Extract the [X, Y] coordinate from the center of the cell holding the provided text.  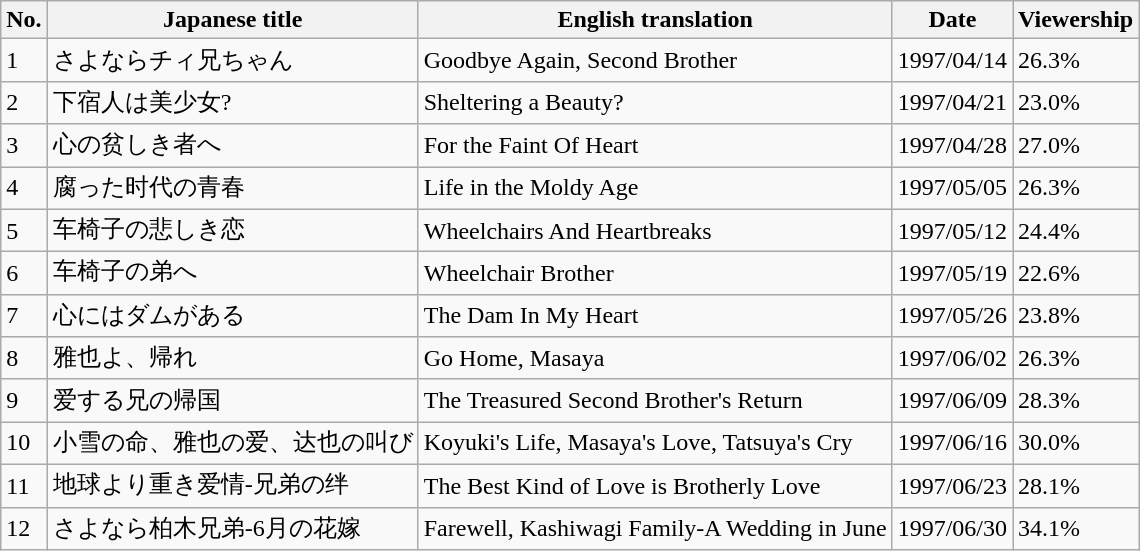
The Treasured Second Brother's Return [655, 400]
Goodbye Again, Second Brother [655, 60]
地球より重き爱情-兄弟の绊 [232, 486]
3 [24, 146]
Life in the Moldy Age [655, 188]
车椅子の悲しき恋 [232, 230]
23.0% [1076, 102]
下宿人は美少女? [232, 102]
28.3% [1076, 400]
さよならチィ兄ちゃん [232, 60]
Wheelchairs And Heartbreaks [655, 230]
1997/04/14 [952, 60]
Go Home, Masaya [655, 358]
1997/06/09 [952, 400]
10 [24, 444]
心の贫しき者へ [232, 146]
8 [24, 358]
1997/04/21 [952, 102]
4 [24, 188]
English translation [655, 20]
No. [24, 20]
Japanese title [232, 20]
さよなら柏木兄弟-6月の花嫁 [232, 528]
For the Faint Of Heart [655, 146]
Koyuki's Life, Masaya's Love, Tatsuya's Cry [655, 444]
The Best Kind of Love is Brotherly Love [655, 486]
1997/06/23 [952, 486]
小雪の命、雅也の爱、达也の叫び [232, 444]
1 [24, 60]
Wheelchair Brother [655, 274]
1997/05/05 [952, 188]
12 [24, 528]
1997/06/30 [952, 528]
腐った时代の青春 [232, 188]
Viewership [1076, 20]
1997/05/26 [952, 316]
11 [24, 486]
Farewell, Kashiwagi Family-A Wedding in June [655, 528]
车椅子の弟へ [232, 274]
1997/06/02 [952, 358]
27.0% [1076, 146]
28.1% [1076, 486]
1997/04/28 [952, 146]
The Dam In My Heart [655, 316]
Date [952, 20]
7 [24, 316]
爱する兄の帰国 [232, 400]
雅也よ、帰れ [232, 358]
30.0% [1076, 444]
1997/05/12 [952, 230]
1997/06/16 [952, 444]
心にはダムがある [232, 316]
34.1% [1076, 528]
6 [24, 274]
23.8% [1076, 316]
2 [24, 102]
9 [24, 400]
5 [24, 230]
Sheltering a Beauty? [655, 102]
1997/05/19 [952, 274]
24.4% [1076, 230]
22.6% [1076, 274]
